Capture the cell that displays the provided text and extract its [X, Y] central coordinate. 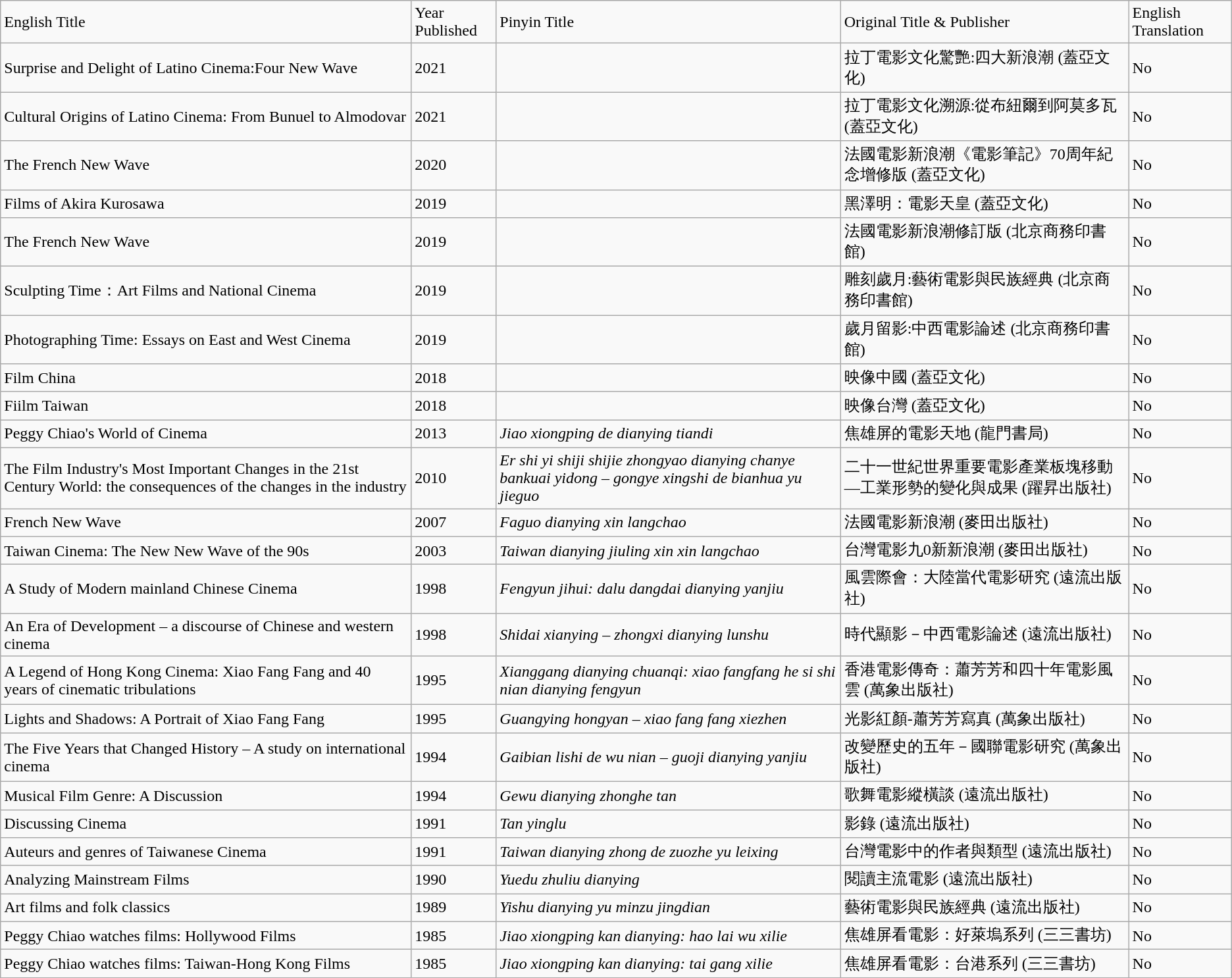
台灣電影九0新新浪潮 (麥田出版社) [985, 550]
焦雄屏看電影：好萊塢系列 (三三書坊) [985, 936]
映像中國 (蓋亞文化) [985, 378]
二十一世紀世界重要電影產業板塊移動—工業形勢的變化與成果 (躍昇出版社) [985, 478]
Shidai xianying – zhongxi dianying lunshu [669, 634]
Gewu dianying zhonghe tan [669, 795]
Jiao xiongping kan dianying: hao lai wu xilie [669, 936]
Photographing Time: Essays on East and West Cinema [206, 340]
歲月留影:中西電影論述 (北京商務印書館) [985, 340]
法國電影新浪潮修訂版 (北京商務印書館) [985, 242]
An Era of Development – a discourse of Chinese and western cinema [206, 634]
Peggy Chiao watches films: Taiwan-Hong Kong Films [206, 964]
拉丁電影文化溯源:從布紐爾到阿莫多瓦 (蓋亞文化) [985, 116]
台灣電影中的作者與類型 (遠流出版社) [985, 852]
Taiwan dianying jiuling xin xin langchao [669, 550]
歌舞電影縱橫談 (遠流出版社) [985, 795]
Pinyin Title [669, 22]
風雲際會：大陸當代電影研究 (遠流出版社) [985, 589]
Film China [206, 378]
影錄 (遠流出版社) [985, 824]
Taiwan dianying zhong de zuozhe yu leixing [669, 852]
改變歷史的五年－國聯電影研究 (萬象出版社) [985, 757]
A Legend of Hong Kong Cinema: Xiao Fang Fang and 40 years of cinematic tribulations [206, 681]
Year Published [454, 22]
焦雄屏看電影：台港系列 (三三書坊) [985, 964]
2010 [454, 478]
Gaibian lishi de wu nian – guoji dianying yanjiu [669, 757]
閱讀主流電影 (遠流出版社) [985, 879]
The Film Industry's Most Important Changes in the 21st Century World: the consequences of the changes in the industry [206, 478]
雕刻歲月:藝術電影與民族經典 (北京商務印書館) [985, 291]
Yishu dianying yu minzu jingdian [669, 908]
Surprise and Delight of Latino Cinema:Four New Wave [206, 68]
1990 [454, 879]
Taiwan Cinema: The New New Wave of the 90s [206, 550]
法國電影新浪潮《電影筆記》70周年紀念增修版 (蓋亞文化) [985, 165]
Faguo dianying xin langchao [669, 523]
English Title [206, 22]
黑澤明：電影天皇 (蓋亞文化) [985, 204]
2020 [454, 165]
2013 [454, 434]
Jiao xiongping de dianying tiandi [669, 434]
光影紅顏-蕭芳芳寫真 (萬象出版社) [985, 719]
Xianggang dianying chuanqi: xiao fangfang he si shi nian dianying fengyun [669, 681]
Lights and Shadows: A Portrait of Xiao Fang Fang [206, 719]
Auteurs and genres of Taiwanese Cinema [206, 852]
Cultural Origins of Latino Cinema: From Bunuel to Almodovar [206, 116]
Sculpting Time：Art Films and National Cinema [206, 291]
Guangying hongyan – xiao fang fang xiezhen [669, 719]
1989 [454, 908]
Fengyun jihui: dalu dangdai dianying yanjiu [669, 589]
Jiao xiongping kan dianying: tai gang xilie [669, 964]
藝術電影與民族經典 (遠流出版社) [985, 908]
Peggy Chiao watches films: Hollywood Films [206, 936]
Peggy Chiao's World of Cinema [206, 434]
Films of Akira Kurosawa [206, 204]
香港電影傳奇：蕭芳芳和四十年電影風雲 (萬象出版社) [985, 681]
Analyzing Mainstream Films [206, 879]
Discussing Cinema [206, 824]
2003 [454, 550]
法國電影新浪潮 (麥田出版社) [985, 523]
映像台灣 (蓋亞文化) [985, 405]
Original Title & Publisher [985, 22]
Musical Film Genre: A Discussion [206, 795]
The Five Years that Changed History – A study on international cinema [206, 757]
Yuedu zhuliu dianying [669, 879]
Tan yinglu [669, 824]
2007 [454, 523]
Art films and folk classics [206, 908]
English Translation [1180, 22]
拉丁電影文化驚艷:四大新浪潮 (蓋亞文化) [985, 68]
A Study of Modern mainland Chinese Cinema [206, 589]
Er shi yi shiji shijie zhongyao dianying chanye bankuai yidong – gongye xingshi de bianhua yu jieguo [669, 478]
時代顯影－中西電影論述 (遠流出版社) [985, 634]
French New Wave [206, 523]
Fiilm Taiwan [206, 405]
焦雄屏的電影天地 (龍門書局) [985, 434]
